Scan for the cell matching the given text and deliver its [x, y] coordinate at center. 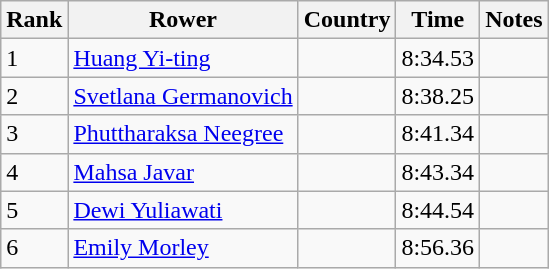
Mahsa Javar [183, 172]
8:38.25 [438, 96]
Emily Morley [183, 248]
Notes [514, 20]
Phuttharaksa Neegree [183, 134]
6 [34, 248]
8:34.53 [438, 58]
Rank [34, 20]
Rower [183, 20]
2 [34, 96]
Svetlana Germanovich [183, 96]
8:43.34 [438, 172]
8:44.54 [438, 210]
8:41.34 [438, 134]
8:56.36 [438, 248]
Time [438, 20]
3 [34, 134]
Huang Yi-ting [183, 58]
Country [347, 20]
4 [34, 172]
1 [34, 58]
Dewi Yuliawati [183, 210]
5 [34, 210]
